Detect which cell encompasses the target text, then output its (x, y) center coordinate. 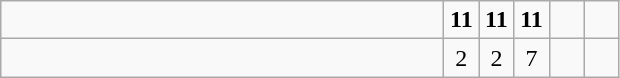
7 (532, 58)
